From the cell containing the given text, extract its center point as [X, Y] coordinate. 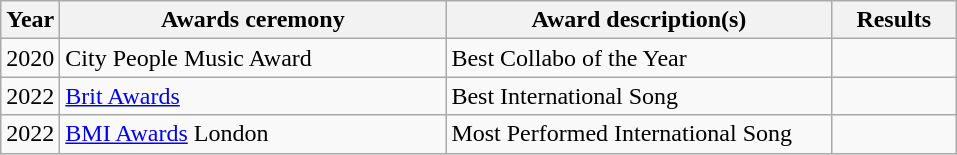
Awards ceremony [253, 20]
Results [894, 20]
Year [30, 20]
City People Music Award [253, 58]
Best Collabo of the Year [639, 58]
BMI Awards London [253, 134]
2020 [30, 58]
Best International Song [639, 96]
Most Performed International Song [639, 134]
Award description(s) [639, 20]
Brit Awards [253, 96]
